Scan for the cell matching the given text and deliver its [x, y] coordinate at center. 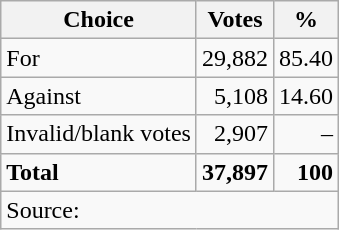
% [306, 20]
5,108 [234, 96]
2,907 [234, 134]
29,882 [234, 58]
Against [99, 96]
For [99, 58]
Invalid/blank votes [99, 134]
Source: [170, 210]
Votes [234, 20]
37,897 [234, 172]
Total [99, 172]
– [306, 134]
100 [306, 172]
14.60 [306, 96]
85.40 [306, 58]
Choice [99, 20]
